Scan for the cell matching the given text and deliver its (X, Y) coordinate at center. 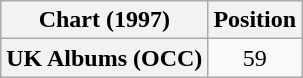
UK Albums (OCC) (104, 58)
59 (255, 58)
Chart (1997) (104, 20)
Position (255, 20)
